Return [x, y] of the center of cell containing provided text 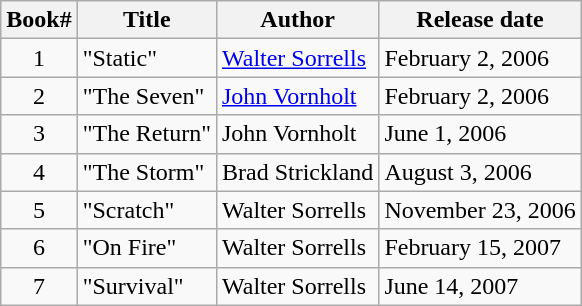
"Static" [146, 58]
Release date [480, 20]
"Survival" [146, 286]
"The Return" [146, 134]
3 [39, 134]
6 [39, 248]
Brad Strickland [297, 172]
4 [39, 172]
June 1, 2006 [480, 134]
November 23, 2006 [480, 210]
5 [39, 210]
"On Fire" [146, 248]
2 [39, 96]
Title [146, 20]
Author [297, 20]
August 3, 2006 [480, 172]
7 [39, 286]
February 15, 2007 [480, 248]
June 14, 2007 [480, 286]
"Scratch" [146, 210]
Book# [39, 20]
"The Seven" [146, 96]
"The Storm" [146, 172]
1 [39, 58]
